Return [X, Y] of the center of cell containing provided text 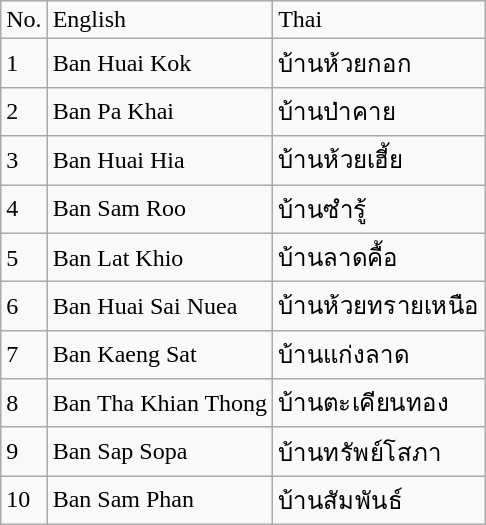
5 [24, 258]
7 [24, 354]
3 [24, 160]
6 [24, 306]
10 [24, 500]
บ้านซำรู้ [379, 208]
Ban Sap Sopa [160, 452]
บ้านห้วยกอก [379, 64]
บ้านห้วยทรายเหนือ [379, 306]
English [160, 20]
Ban Tha Khian Thong [160, 404]
บ้านป่าคาย [379, 112]
บ้านลาดคื้อ [379, 258]
Ban Huai Sai Nuea [160, 306]
บ้านทรัพย์โสภา [379, 452]
บ้านตะเคียนทอง [379, 404]
Ban Huai Kok [160, 64]
Ban Pa Khai [160, 112]
2 [24, 112]
9 [24, 452]
4 [24, 208]
Ban Huai Hia [160, 160]
Thai [379, 20]
บ้านแก่งลาด [379, 354]
บ้านสัมพันธ์ [379, 500]
1 [24, 64]
8 [24, 404]
Ban Kaeng Sat [160, 354]
Ban Sam Roo [160, 208]
บ้านห้วยเฮี้ย [379, 160]
Ban Sam Phan [160, 500]
Ban Lat Khio [160, 258]
No. [24, 20]
